Search for the cell housing the specified text and yield its (X, Y) center coordinate. 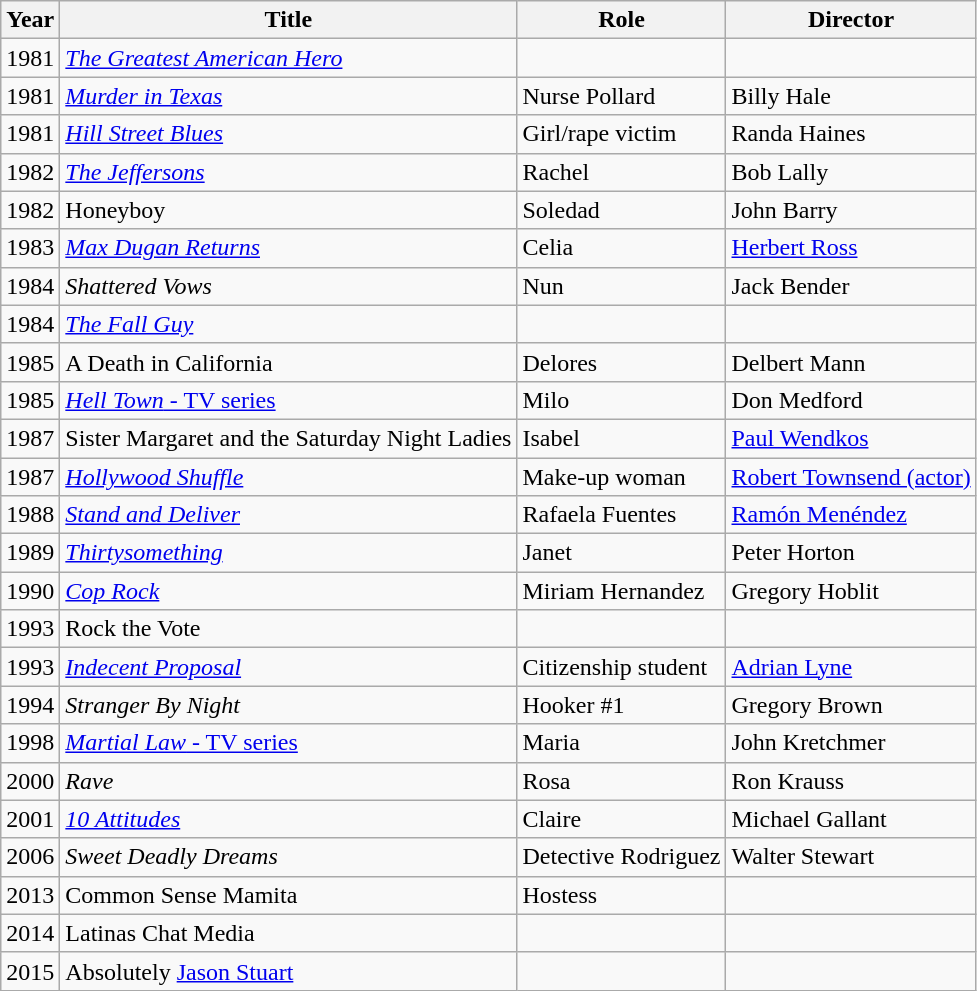
Hooker #1 (622, 705)
Detective Rodriguez (622, 857)
Don Medford (851, 400)
Stranger By Night (288, 705)
Adrian Lyne (851, 667)
Nun (622, 286)
Bob Lally (851, 172)
Jack Bender (851, 286)
Honeyboy (288, 210)
1983 (30, 248)
2014 (30, 933)
Make-up woman (622, 477)
Peter Horton (851, 553)
Isabel (622, 438)
Sweet Deadly Dreams (288, 857)
Common Sense Mamita (288, 895)
Paul Wendkos (851, 438)
Shattered Vows (288, 286)
Director (851, 20)
Rave (288, 781)
Nurse Pollard (622, 96)
Year (30, 20)
Miriam Hernandez (622, 591)
The Fall Guy (288, 324)
Soledad (622, 210)
10 Attitudes (288, 819)
Ron Krauss (851, 781)
Murder in Texas (288, 96)
Hell Town - TV series (288, 400)
The Jeffersons (288, 172)
Gregory Brown (851, 705)
Latinas Chat Media (288, 933)
Janet (622, 553)
Max Dugan Returns (288, 248)
Stand and Deliver (288, 515)
Michael Gallant (851, 819)
Claire (622, 819)
John Barry (851, 210)
Hill Street Blues (288, 134)
Milo (622, 400)
Delbert Mann (851, 362)
Martial Law - TV series (288, 743)
Role (622, 20)
John Kretchmer (851, 743)
Delores (622, 362)
Rafaela Fuentes (622, 515)
Hollywood Shuffle (288, 477)
Girl/rape victim (622, 134)
Thirtysomething (288, 553)
Absolutely Jason Stuart (288, 971)
Gregory Hoblit (851, 591)
2013 (30, 895)
1988 (30, 515)
1990 (30, 591)
2000 (30, 781)
Randa Haines (851, 134)
2001 (30, 819)
Cop Rock (288, 591)
Celia (622, 248)
Rachel (622, 172)
1994 (30, 705)
1998 (30, 743)
1989 (30, 553)
Citizenship student (622, 667)
Indecent Proposal (288, 667)
Ramón Menéndez (851, 515)
A Death in California (288, 362)
Rock the Vote (288, 629)
Rosa (622, 781)
Hostess (622, 895)
Walter Stewart (851, 857)
Robert Townsend (actor) (851, 477)
Maria (622, 743)
2006 (30, 857)
Herbert Ross (851, 248)
Title (288, 20)
Billy Hale (851, 96)
The Greatest American Hero (288, 58)
2015 (30, 971)
Sister Margaret and the Saturday Night Ladies (288, 438)
